Output the (x, y) coordinate of the center of the cell containing the given text.  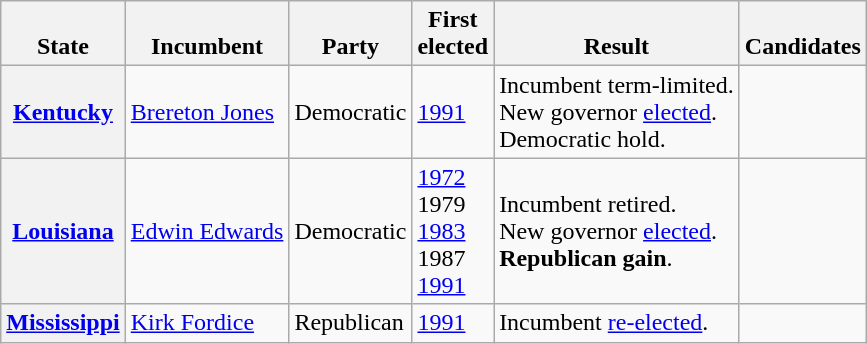
Kirk Fordice (207, 323)
Republican (350, 323)
Kentucky (63, 112)
Candidates (802, 34)
Incumbent retired.New governor elected.Republican gain. (617, 231)
Louisiana (63, 231)
State (63, 34)
Incumbent term-limited.New governor elected.Democratic hold. (617, 112)
Edwin Edwards (207, 231)
Incumbent re-elected. (617, 323)
Firstelected (453, 34)
Brereton Jones (207, 112)
Party (350, 34)
19721979 19831987 1991 (453, 231)
Result (617, 34)
Mississippi (63, 323)
Incumbent (207, 34)
